Pinpoint the cell where the given text exists, returning its (x, y) midpoint coordinate. 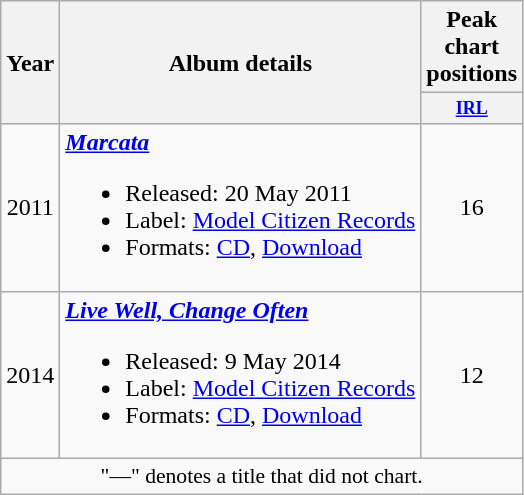
12 (472, 374)
IRL (472, 108)
Year (30, 62)
MarcataReleased: 20 May 2011Label: Model Citizen RecordsFormats: CD, Download (240, 208)
Album details (240, 62)
2011 (30, 208)
16 (472, 208)
"—" denotes a title that did not chart. (262, 476)
2014 (30, 374)
Live Well, Change OftenReleased: 9 May 2014Label: Model Citizen RecordsFormats: CD, Download (240, 374)
Peak chart positions (472, 47)
